Output the (X, Y) coordinate of the center of the cell containing the given text.  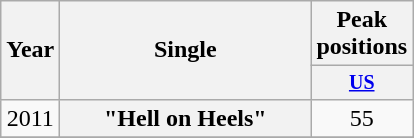
2011 (30, 118)
55 (362, 118)
Year (30, 50)
Peak positions (362, 34)
Single (186, 50)
US (362, 82)
"Hell on Heels" (186, 118)
